Extract the (X, Y) coordinate from the center of the cell holding the provided text.  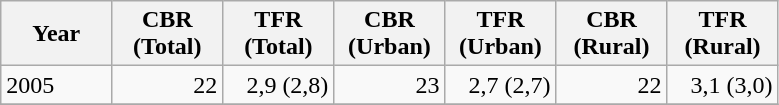
TFR (Total) (278, 34)
3,1 (3,0) (722, 85)
TFR (Rural) (722, 34)
CBR (Total) (168, 34)
23 (390, 85)
CBR (Rural) (612, 34)
2,7 (2,7) (500, 85)
2,9 (2,8) (278, 85)
CBR (Urban) (390, 34)
2005 (56, 85)
Year (56, 34)
TFR (Urban) (500, 34)
